From the cell containing the given text, extract its center point as (X, Y) coordinate. 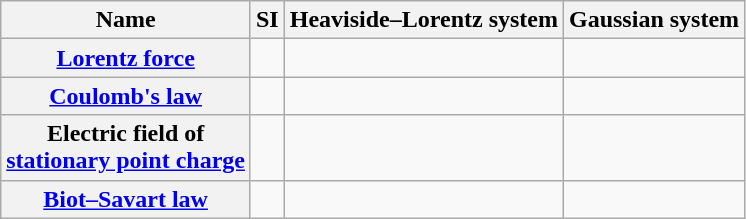
Lorentz force (126, 58)
Biot–Savart law (126, 199)
Name (126, 20)
Heaviside–Lorentz system (424, 20)
SI (267, 20)
Gaussian system (654, 20)
Coulomb's law (126, 96)
Electric field ofstationary point charge (126, 148)
